Scan for the cell matching the given text and deliver its (x, y) coordinate at center. 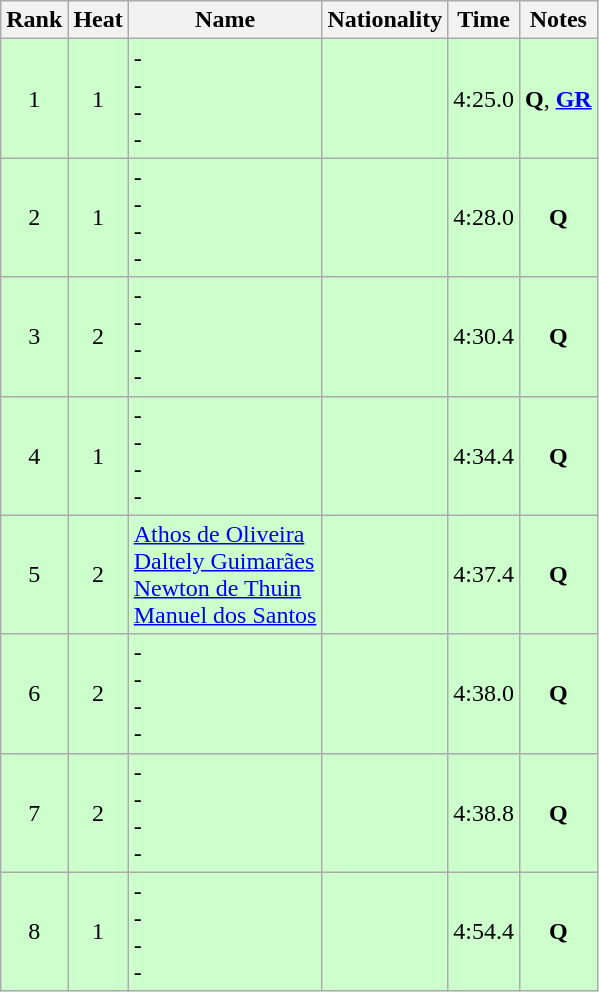
7 (34, 812)
Q, GR (558, 98)
3 (34, 336)
4:37.4 (484, 574)
4:25.0 (484, 98)
4 (34, 456)
Nationality (385, 20)
4:30.4 (484, 336)
4:38.0 (484, 694)
Notes (558, 20)
Rank (34, 20)
6 (34, 694)
Athos de Oliveira Daltely Guimarães Newton de Thuin Manuel dos Santos (225, 574)
4:28.0 (484, 218)
8 (34, 932)
Name (225, 20)
5 (34, 574)
4:34.4 (484, 456)
Heat (98, 20)
Time (484, 20)
4:54.4 (484, 932)
4:38.8 (484, 812)
